For the text-containing cell, return its midpoint in [x, y] coordinate format. 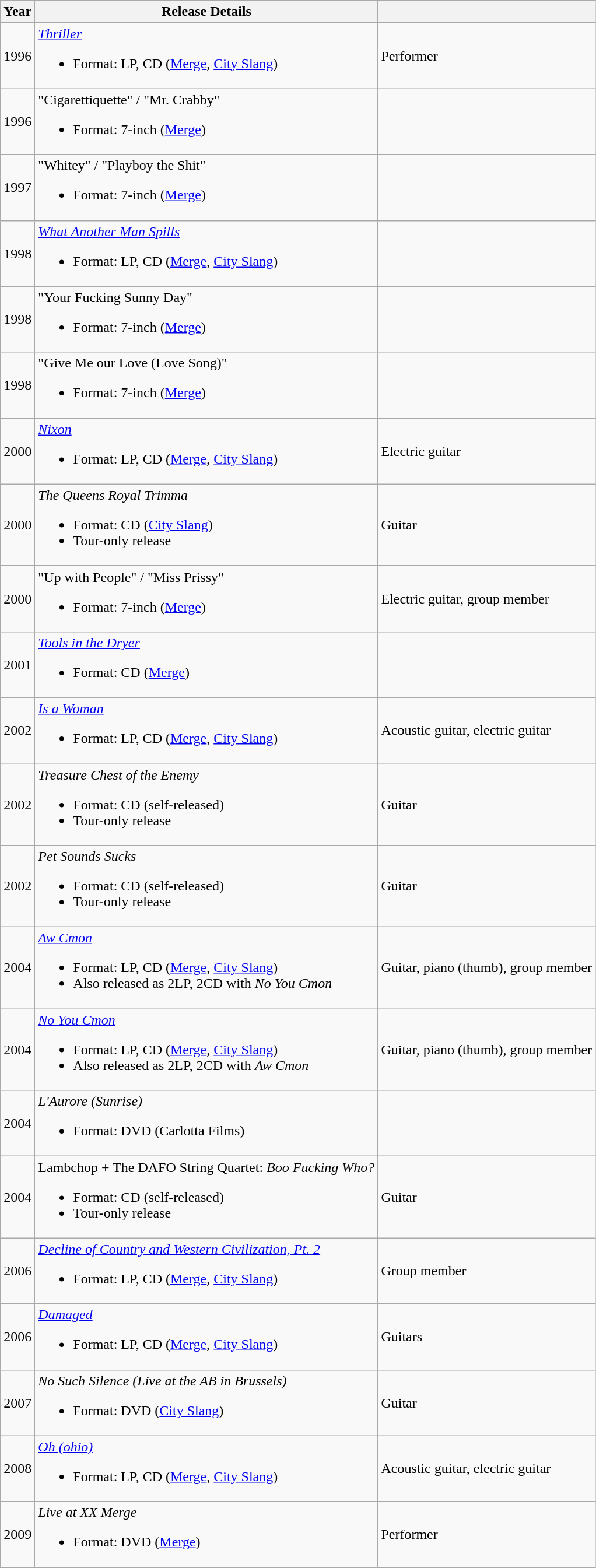
2007 [17, 1403]
1997 [17, 188]
Group member [486, 1271]
Oh (ohio)Format: LP, CD (Merge, City Slang) [206, 1468]
"Give Me our Love (Love Song)"Format: 7-inch (Merge) [206, 385]
"Up with People" / "Miss Prissy"Format: 7-inch (Merge) [206, 598]
Treasure Chest of the EnemyFormat: CD (self-released)Tour-only release [206, 805]
What Another Man SpillsFormat: LP, CD (Merge, City Slang) [206, 253]
The Queens Royal TrimmaFormat: CD (City Slang)Tour-only release [206, 525]
Lambchop + The DAFO String Quartet: Boo Fucking Who?Format: CD (self-released)Tour-only release [206, 1197]
"Whitey" / "Playboy the Shit"Format: 7-inch (Merge) [206, 188]
Year [17, 12]
Electric guitar, group member [486, 598]
Live at XX MergeFormat: DVD (Merge) [206, 1535]
Aw CmonFormat: LP, CD (Merge, City Slang)Also released as 2LP, 2CD with No You Cmon [206, 968]
ThrillerFormat: LP, CD (Merge, City Slang) [206, 56]
"Your Fucking Sunny Day"Format: 7-inch (Merge) [206, 320]
L'Aurore (Sunrise)Format: DVD (Carlotta Films) [206, 1123]
DamagedFormat: LP, CD (Merge, City Slang) [206, 1337]
"Cigarettiquette" / "Mr. Crabby"Format: 7-inch (Merge) [206, 121]
No You CmonFormat: LP, CD (Merge, City Slang)Also released as 2LP, 2CD with Aw Cmon [206, 1050]
Guitars [486, 1337]
No Such Silence (Live at the AB in Brussels)Format: DVD (City Slang) [206, 1403]
Release Details [206, 12]
2009 [17, 1535]
Is a WomanFormat: LP, CD (Merge, City Slang) [206, 730]
2001 [17, 665]
Decline of Country and Western Civilization, Pt. 2Format: LP, CD (Merge, City Slang) [206, 1271]
2008 [17, 1468]
Pet Sounds SucksFormat: CD (self-released)Tour-only release [206, 886]
Tools in the DryerFormat: CD (Merge) [206, 665]
NixonFormat: LP, CD (Merge, City Slang) [206, 451]
Electric guitar [486, 451]
